Scan for the cell matching the given text and deliver its (x, y) coordinate at center. 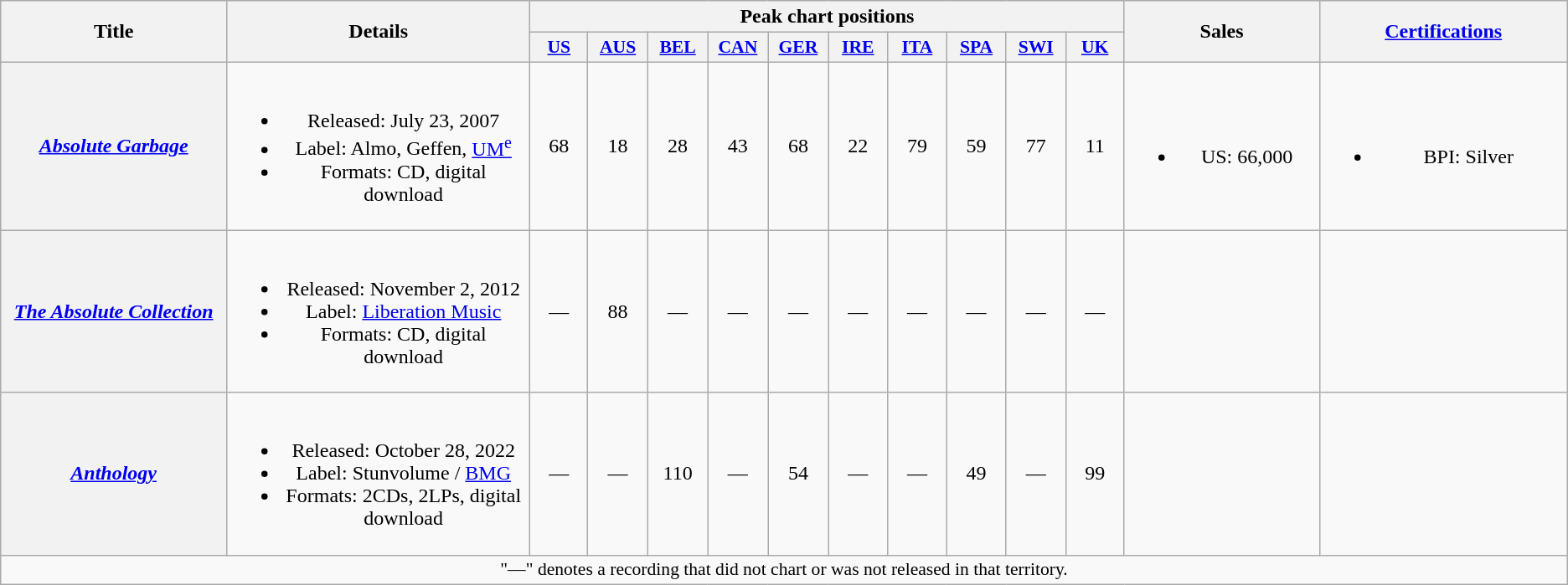
Details (379, 32)
US: 66,000 (1221, 146)
GER (798, 48)
SWI (1035, 48)
Certifications (1443, 32)
79 (917, 146)
BEL (677, 48)
Anthology (114, 474)
ITA (917, 48)
Released: November 2, 2012Label: Liberation MusicFormats: CD, digital download (379, 311)
US (560, 48)
BPI: Silver (1443, 146)
77 (1035, 146)
22 (858, 146)
Peak chart positions (828, 17)
59 (977, 146)
99 (1095, 474)
18 (618, 146)
88 (618, 311)
11 (1095, 146)
43 (738, 146)
28 (677, 146)
"—" denotes a recording that did not chart or was not released in that territory. (784, 570)
The Absolute Collection (114, 311)
SPA (977, 48)
Sales (1221, 32)
49 (977, 474)
UK (1095, 48)
54 (798, 474)
CAN (738, 48)
AUS (618, 48)
Released: October 28, 2022Label: Stunvolume / BMGFormats: 2CDs, 2LPs, digital download (379, 474)
110 (677, 474)
Absolute Garbage (114, 146)
IRE (858, 48)
Released: July 23, 2007Label: Almo, Geffen, UMeFormats: CD, digital download (379, 146)
Title (114, 32)
